Detect which cell encompasses the target text, then output its (x, y) center coordinate. 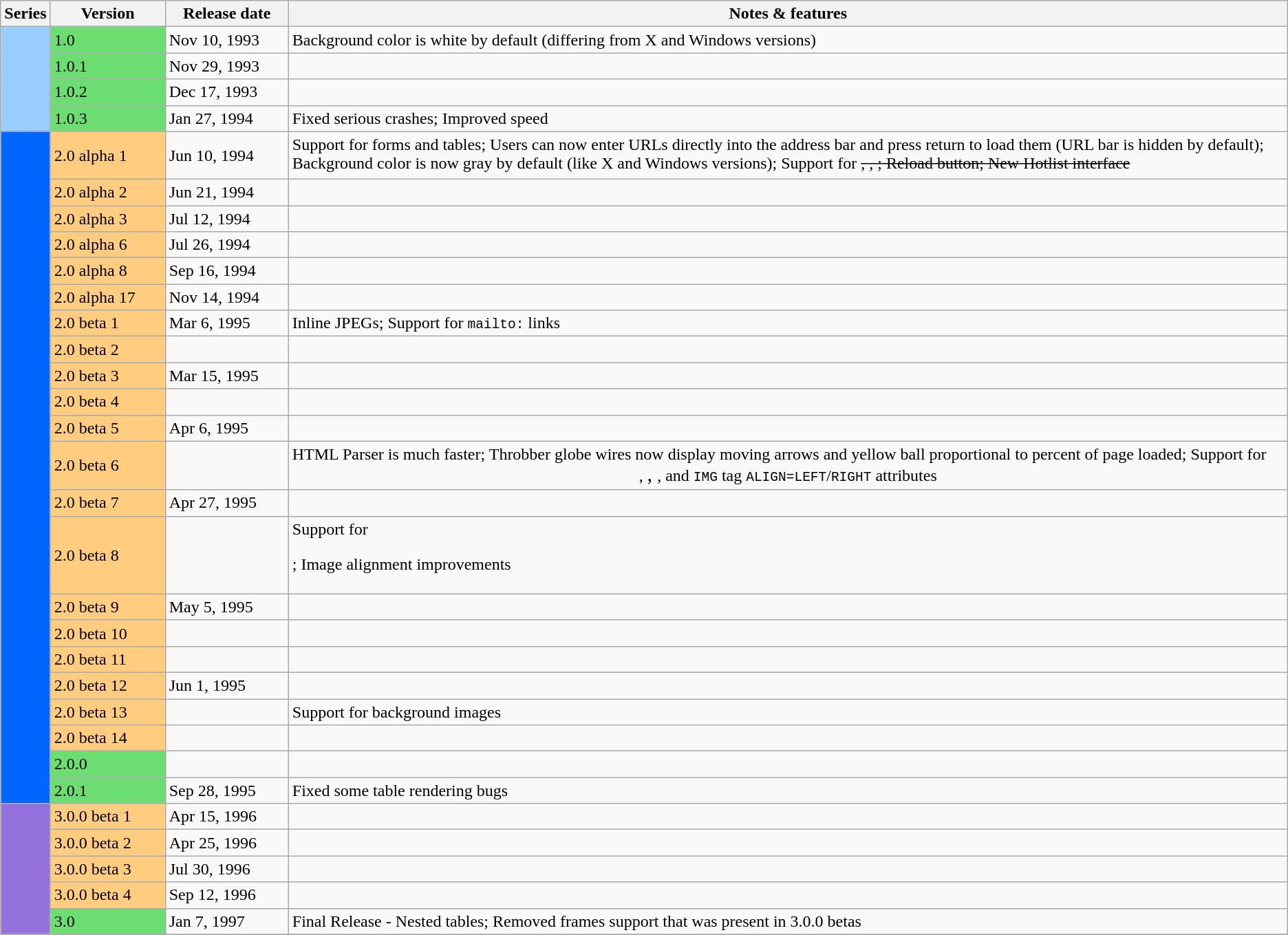
2.0.1 (107, 791)
Support for ; Image alignment improvements (788, 555)
2.0 beta 10 (107, 633)
2.0 alpha 3 (107, 219)
Jul 30, 1996 (227, 869)
Final Release - Nested tables; Removed frames support that was present in 3.0.0 betas (788, 921)
Jul 12, 1994 (227, 219)
Version (107, 14)
Nov 10, 1993 (227, 40)
2.0 beta 11 (107, 659)
1.0.3 (107, 118)
Notes & features (788, 14)
Nov 14, 1994 (227, 297)
2.0 beta 13 (107, 712)
Mar 6, 1995 (227, 323)
2.0 beta 9 (107, 607)
Jun 21, 1994 (227, 193)
2.0 beta 4 (107, 402)
Sep 28, 1995 (227, 791)
Release date (227, 14)
2.0 alpha 1 (107, 155)
3.0 (107, 921)
Apr 27, 1995 (227, 503)
2.0 beta 6 (107, 465)
Series (25, 14)
2.0 beta 2 (107, 350)
Apr 25, 1996 (227, 843)
Jun 10, 1994 (227, 155)
May 5, 1995 (227, 607)
Jan 7, 1997 (227, 921)
Nov 29, 1993 (227, 66)
Apr 6, 1995 (227, 428)
Support for background images (788, 712)
2.0 beta 5 (107, 428)
Background color is white by default (differing from X and Windows versions) (788, 40)
2.0 beta 3 (107, 376)
Jun 1, 1995 (227, 686)
3.0.0 beta 1 (107, 817)
Dec 17, 1993 (227, 92)
1.0.2 (107, 92)
1.0.1 (107, 66)
Mar 15, 1995 (227, 376)
1.0 (107, 40)
3.0.0 beta 2 (107, 843)
2.0 beta 8 (107, 555)
Sep 12, 1996 (227, 895)
2.0.0 (107, 764)
2.0 beta 7 (107, 503)
Fixed serious crashes; Improved speed (788, 118)
2.0 alpha 17 (107, 297)
Jan 27, 1994 (227, 118)
Jul 26, 1994 (227, 245)
3.0.0 beta 3 (107, 869)
Apr 15, 1996 (227, 817)
Inline JPEGs; Support for mailto: links (788, 323)
2.0 beta 1 (107, 323)
2.0 alpha 6 (107, 245)
2.0 alpha 2 (107, 193)
Sep 16, 1994 (227, 271)
2.0 beta 14 (107, 738)
Fixed some table rendering bugs (788, 791)
3.0.0 beta 4 (107, 895)
2.0 alpha 8 (107, 271)
2.0 beta 12 (107, 686)
